Scan for the cell matching the given text and deliver its (x, y) coordinate at center. 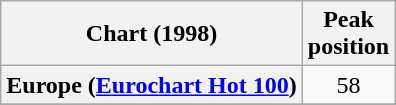
Peakposition (348, 34)
Chart (1998) (152, 34)
Europe (Eurochart Hot 100) (152, 85)
58 (348, 85)
